Output the [X, Y] coordinate of the center of the cell containing the given text.  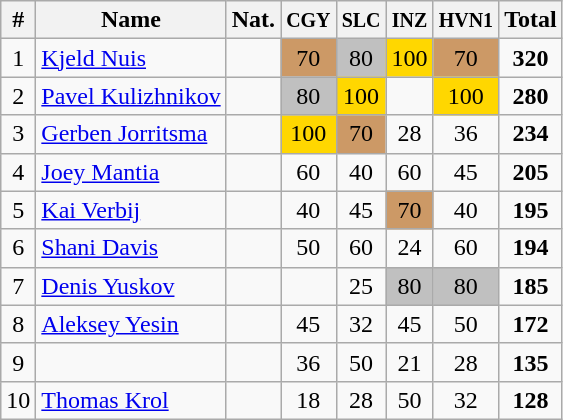
10 [18, 400]
Denis Yuskov [131, 286]
Name [131, 20]
5 [18, 210]
Nat. [253, 20]
3 [18, 134]
2 [18, 96]
128 [531, 400]
195 [531, 210]
4 [18, 172]
185 [531, 286]
24 [410, 248]
HVN1 [466, 20]
INZ [410, 20]
320 [531, 58]
# [18, 20]
135 [531, 362]
Aleksey Yesin [131, 324]
25 [361, 286]
Shani Davis [131, 248]
9 [18, 362]
Thomas Krol [131, 400]
7 [18, 286]
205 [531, 172]
Pavel Kulizhnikov [131, 96]
18 [309, 400]
CGY [309, 20]
8 [18, 324]
Gerben Jorritsma [131, 134]
194 [531, 248]
234 [531, 134]
6 [18, 248]
SLC [361, 20]
1 [18, 58]
Kjeld Nuis [131, 58]
280 [531, 96]
21 [410, 362]
172 [531, 324]
Joey Mantia [131, 172]
Total [531, 20]
Kai Verbij [131, 210]
